Locate the cell with the specified text and output its (x, y) center coordinate. 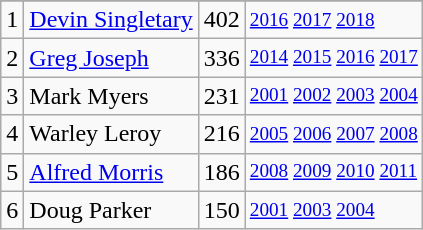
3 (12, 96)
4 (12, 134)
216 (222, 134)
Greg Joseph (111, 58)
Devin Singletary (111, 20)
Doug Parker (111, 210)
1 (12, 20)
5 (12, 172)
Warley Leroy (111, 134)
336 (222, 58)
6 (12, 210)
186 (222, 172)
2008 2009 2010 2011 (334, 172)
2001 2002 2003 2004 (334, 96)
Alfred Morris (111, 172)
Mark Myers (111, 96)
402 (222, 20)
2 (12, 58)
231 (222, 96)
150 (222, 210)
2005 2006 2007 2008 (334, 134)
2001 2003 2004 (334, 210)
2016 2017 2018 (334, 20)
2014 2015 2016 2017 (334, 58)
